Extract the [X, Y] coordinate from the center of the cell holding the provided text.  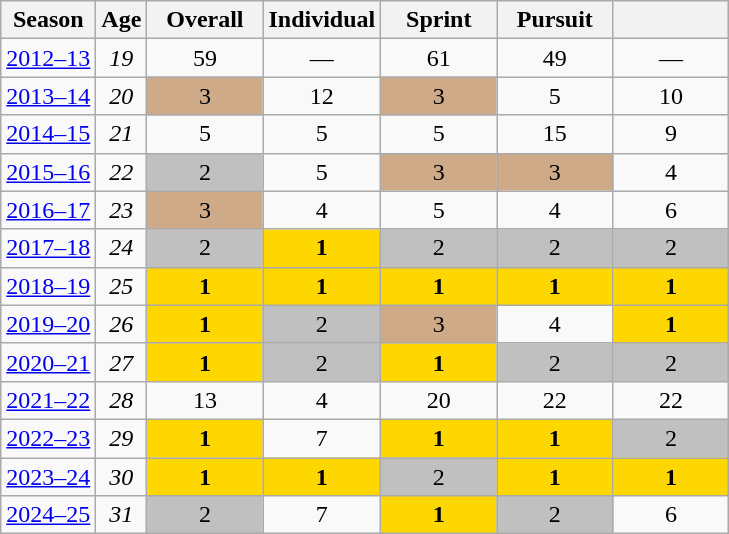
12 [322, 96]
59 [205, 58]
19 [122, 58]
2014–15 [48, 134]
Overall [205, 20]
23 [122, 210]
2019–20 [48, 324]
27 [122, 362]
2015–16 [48, 172]
13 [205, 400]
9 [671, 134]
26 [122, 324]
2024–25 [48, 515]
2018–19 [48, 286]
21 [122, 134]
Season [48, 20]
31 [122, 515]
2023–24 [48, 477]
2016–17 [48, 210]
15 [555, 134]
28 [122, 400]
2013–14 [48, 96]
24 [122, 248]
Sprint [439, 20]
Age [122, 20]
49 [555, 58]
Pursuit [555, 20]
29 [122, 438]
10 [671, 96]
30 [122, 477]
2020–21 [48, 362]
2012–13 [48, 58]
2021–22 [48, 400]
25 [122, 286]
2022–23 [48, 438]
Individual [322, 20]
61 [439, 58]
2017–18 [48, 248]
